Find where the given text appears and provide that cell's center as [X, Y] coordinate. 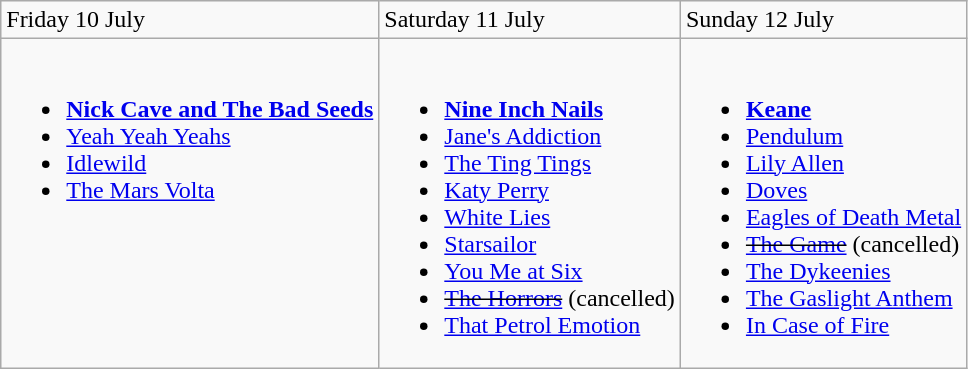
Nine Inch NailsJane's AddictionThe Ting TingsKaty PerryWhite LiesStarsailorYou Me at SixThe Horrors (cancelled)That Petrol Emotion [530, 204]
KeanePendulumLily AllenDovesEagles of Death MetalThe Game (cancelled)The DykeeniesThe Gaslight AnthemIn Case of Fire [823, 204]
Nick Cave and The Bad SeedsYeah Yeah YeahsIdlewildThe Mars Volta [190, 204]
Sunday 12 July [823, 20]
Friday 10 July [190, 20]
Saturday 11 July [530, 20]
